For the text-containing cell, return its midpoint in [x, y] coordinate format. 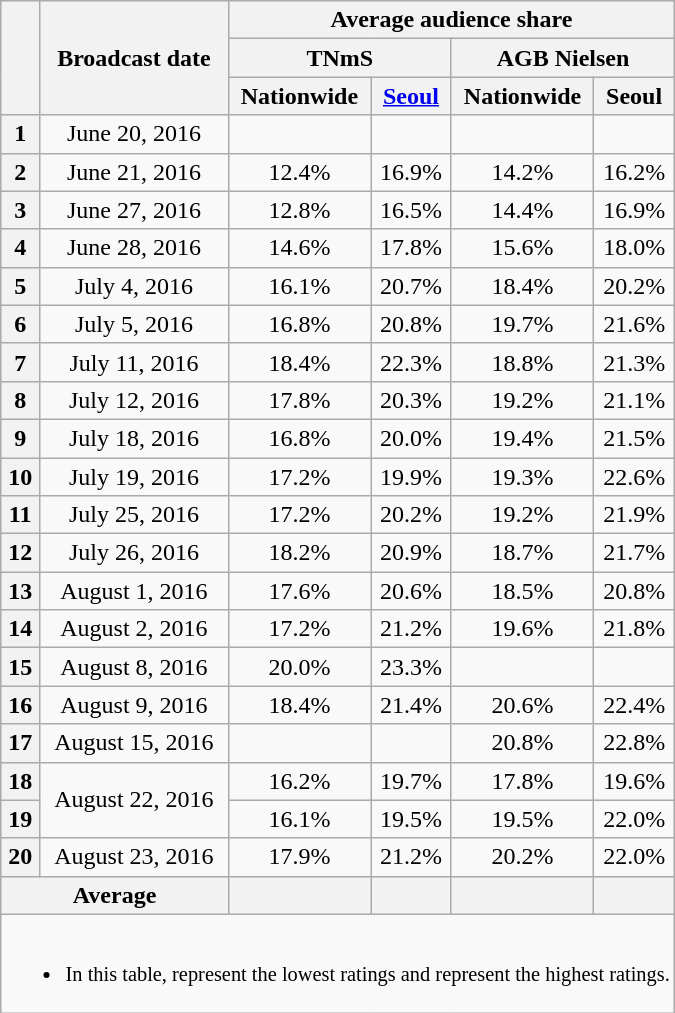
20 [20, 857]
August 1, 2016 [134, 591]
6 [20, 324]
21.8% [634, 629]
18 [20, 781]
12.4% [299, 172]
12 [20, 553]
August 9, 2016 [134, 705]
July 12, 2016 [134, 400]
18.0% [634, 248]
July 11, 2016 [134, 362]
21.9% [634, 515]
13 [20, 591]
17.6% [299, 591]
21.4% [412, 705]
9 [20, 438]
16.5% [412, 210]
In this table, represent the lowest ratings and represent the highest ratings. [338, 963]
14.6% [299, 248]
5 [20, 286]
June 21, 2016 [134, 172]
11 [20, 515]
Average audience share [451, 20]
TNmS [340, 58]
June 27, 2016 [134, 210]
21.3% [634, 362]
19.3% [522, 477]
22.6% [634, 477]
July 18, 2016 [134, 438]
June 20, 2016 [134, 134]
15 [20, 667]
1 [20, 134]
Average [115, 895]
18.2% [299, 553]
July 26, 2016 [134, 553]
2 [20, 172]
15.6% [522, 248]
14 [20, 629]
19.4% [522, 438]
17 [20, 743]
21.1% [634, 400]
18.7% [522, 553]
19 [20, 819]
August 8, 2016 [134, 667]
20.9% [412, 553]
17.9% [299, 857]
22.3% [412, 362]
AGB Nielsen [562, 58]
22.8% [634, 743]
19.9% [412, 477]
16 [20, 705]
23.3% [412, 667]
August 23, 2016 [134, 857]
8 [20, 400]
July 4, 2016 [134, 286]
14.2% [522, 172]
4 [20, 248]
Broadcast date [134, 58]
3 [20, 210]
July 5, 2016 [134, 324]
July 19, 2016 [134, 477]
August 22, 2016 [134, 800]
21.6% [634, 324]
7 [20, 362]
20.7% [412, 286]
22.4% [634, 705]
21.7% [634, 553]
21.5% [634, 438]
20.3% [412, 400]
June 28, 2016 [134, 248]
18.8% [522, 362]
14.4% [522, 210]
August 15, 2016 [134, 743]
18.5% [522, 591]
July 25, 2016 [134, 515]
August 2, 2016 [134, 629]
12.8% [299, 210]
10 [20, 477]
